Extract the [X, Y] coordinate from the center of the cell holding the provided text.  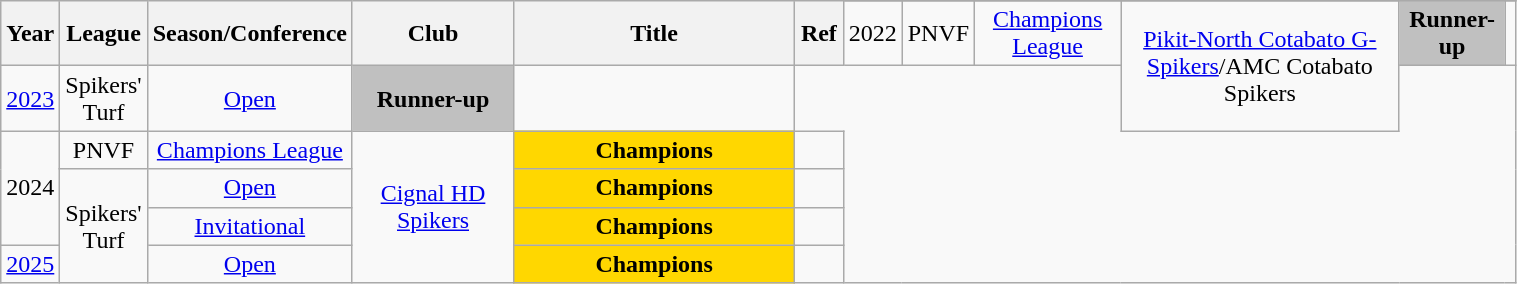
2025 [30, 264]
Year [30, 34]
League [104, 34]
Season/Conference [250, 34]
Title [654, 34]
Pikit-North Cotabato G-Spikers/AMC Cotabato Spikers [1260, 66]
Ref [820, 34]
Club [432, 34]
Cignal HD Spikers [432, 207]
2023 [30, 98]
Invitational [250, 226]
2024 [30, 188]
2022 [872, 34]
